Return (X, Y) of the center of cell containing provided text 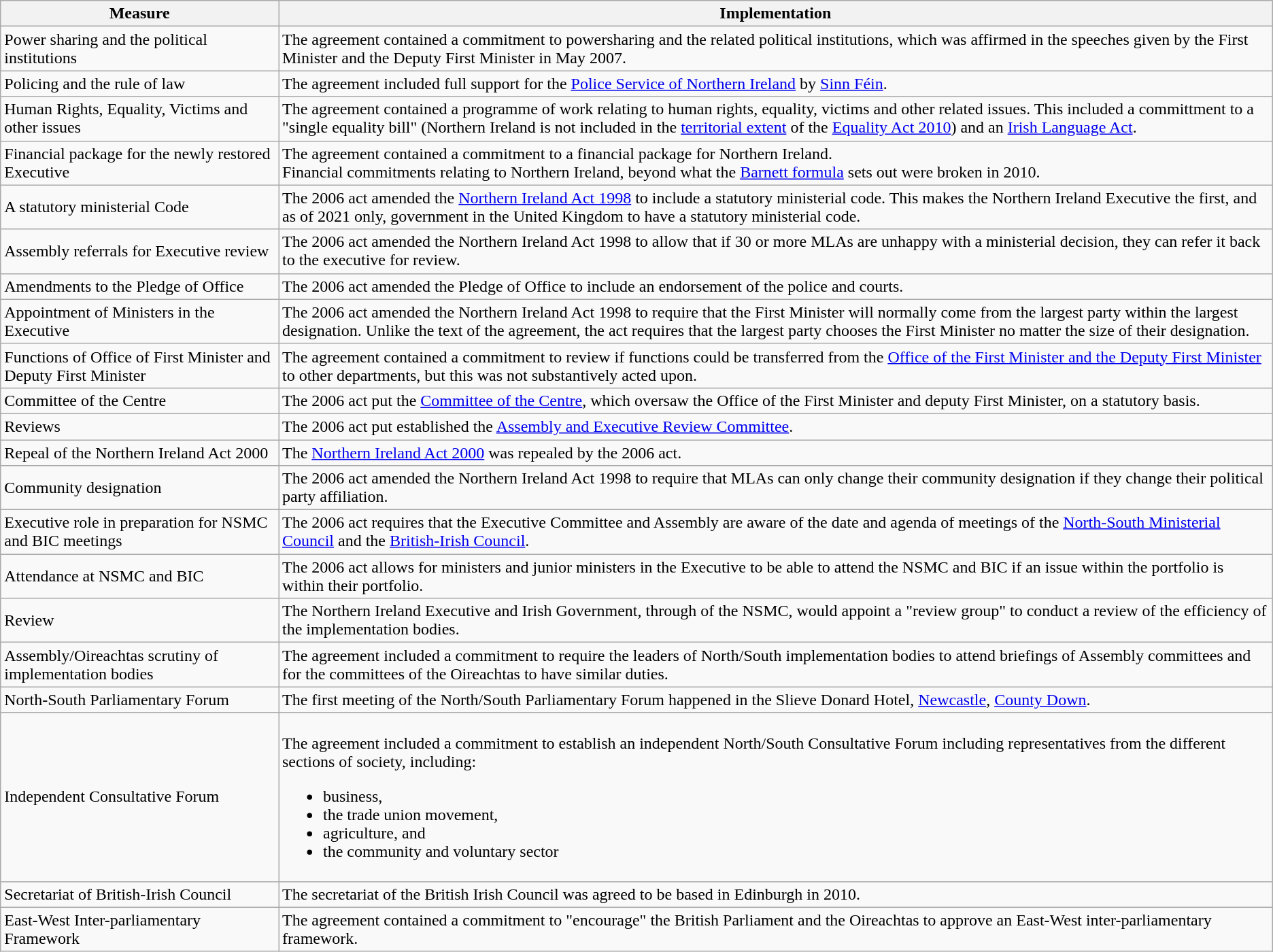
The 2006 act put the Committee of the Centre, which oversaw the Office of the First Minister and deputy First Minister, on a statutory basis. (776, 401)
The 2006 act put established the Assembly and Executive Review Committee. (776, 426)
Community designation (140, 488)
Functions of Office of First Minister and Deputy First Minister (140, 366)
A statutory ministerial Code (140, 207)
The secretariat of the British Irish Council was agreed to be based in Edinburgh in 2010. (776, 894)
Power sharing and the political institutions (140, 49)
Measure (140, 14)
Human Rights, Equality, Victims and other issues (140, 118)
The first meeting of the North/South Parliamentary Forum happened in the Slieve Donard Hotel, Newcastle, County Down. (776, 700)
East-West Inter-parliamentary Framework (140, 929)
Assembly/Oireachtas scrutiny of implementation bodies (140, 665)
Reviews (140, 426)
Financial package for the newly restored Executive (140, 163)
The agreement included full support for the Police Service of Northern Ireland by Sinn Féin. (776, 84)
The 2006 act amended the Pledge of Office to include an endorsement of the police and courts. (776, 286)
Repeal of the Northern Ireland Act 2000 (140, 452)
Assembly referrals for Executive review (140, 252)
Secretariat of British-Irish Council (140, 894)
Review (140, 620)
Independent Consultative Forum (140, 797)
Appointment of Ministers in the Executive (140, 321)
Amendments to the Pledge of Office (140, 286)
Attendance at NSMC and BIC (140, 577)
North-South Parliamentary Forum (140, 700)
Committee of the Centre (140, 401)
Executive role in preparation for NSMC and BIC meetings (140, 532)
The agreement contained a commitment to "encourage" the British Parliament and the Oireachtas to approve an East-West inter-parliamentary framework. (776, 929)
Policing and the rule of law (140, 84)
The Northern Ireland Act 2000 was repealed by the 2006 act. (776, 452)
Implementation (776, 14)
